Return the [X, Y] coordinate for the center point of the cell that contains the specified text.  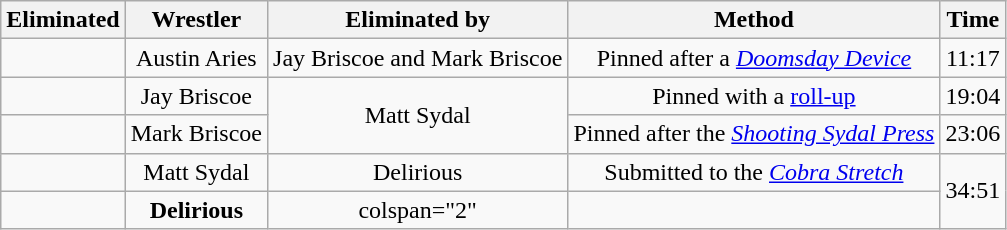
Jay Briscoe and Mark Briscoe [418, 58]
Submitted to the Cobra Stretch [754, 172]
Jay Briscoe [196, 96]
Austin Aries [196, 58]
colspan="2" [418, 210]
Time [973, 20]
Pinned after a Doomsday Device [754, 58]
Pinned with a roll-up [754, 96]
Eliminated [63, 20]
Wrestler [196, 20]
34:51 [973, 191]
Eliminated by [418, 20]
Mark Briscoe [196, 134]
19:04 [973, 96]
Method [754, 20]
23:06 [973, 134]
11:17 [973, 58]
Pinned after the Shooting Sydal Press [754, 134]
